Output the [X, Y] coordinate of the center of the cell containing the given text.  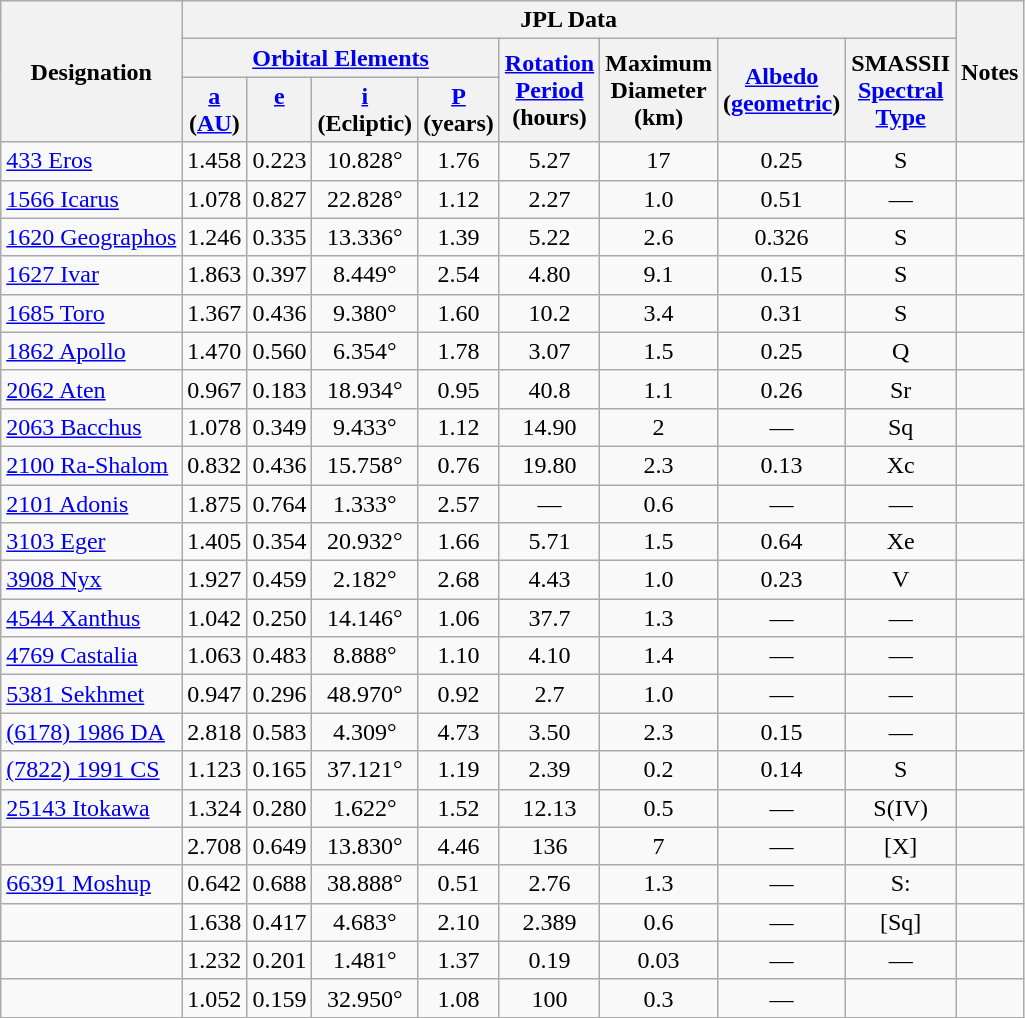
1.08 [459, 998]
1.638 [214, 922]
e [280, 110]
1862 Apollo [92, 351]
0.296 [280, 694]
1.10 [459, 656]
0.95 [459, 389]
3103 Eger [92, 542]
Sq [901, 427]
P(years) [459, 110]
0.483 [280, 656]
0.31 [781, 313]
0.19 [549, 960]
2 [659, 427]
17 [659, 161]
V [901, 580]
0.26 [781, 389]
0.2 [659, 770]
1.246 [214, 237]
0.23 [781, 580]
2.389 [549, 922]
25143 Itokawa [92, 808]
2.57 [459, 503]
2.27 [549, 199]
4.73 [459, 732]
2063 Bacchus [92, 427]
0.13 [781, 465]
9.1 [659, 275]
0.967 [214, 389]
3.07 [549, 351]
Xe [901, 542]
1.1 [659, 389]
0.76 [459, 465]
RotationPeriod(hours) [549, 90]
5.71 [549, 542]
10.828° [365, 161]
2.54 [459, 275]
1.927 [214, 580]
4.683° [365, 922]
(6178) 1986 DA [92, 732]
0.223 [280, 161]
S(IV) [901, 808]
19.80 [549, 465]
Designation [92, 72]
0.649 [280, 846]
18.934° [365, 389]
2.708 [214, 846]
[Sq] [901, 922]
100 [549, 998]
1.875 [214, 503]
1.78 [459, 351]
136 [549, 846]
1.470 [214, 351]
0.64 [781, 542]
0.827 [280, 199]
0.165 [280, 770]
10.2 [549, 313]
0.354 [280, 542]
2062 Aten [92, 389]
3.50 [549, 732]
Sr [901, 389]
0.832 [214, 465]
JPL Data [569, 20]
22.828° [365, 199]
0.459 [280, 580]
1566 Icarus [92, 199]
2100 Ra-Shalom [92, 465]
1.367 [214, 313]
SMASSIISpectralType [901, 90]
MaximumDiameter(km) [659, 90]
0.688 [280, 884]
1.66 [459, 542]
2.182° [365, 580]
1685 Toro [92, 313]
1.06 [459, 618]
0.335 [280, 237]
1.39 [459, 237]
S: [901, 884]
2101 Adonis [92, 503]
1.76 [459, 161]
13.830° [365, 846]
1.481° [365, 960]
2.68 [459, 580]
37.7 [549, 618]
5381 Sekhmet [92, 694]
15.758° [365, 465]
1.863 [214, 275]
0.560 [280, 351]
433 Eros [92, 161]
1.042 [214, 618]
i(Ecliptic) [365, 110]
Q [901, 351]
1.063 [214, 656]
0.642 [214, 884]
0.201 [280, 960]
3908 Nyx [92, 580]
5.22 [549, 237]
Notes [990, 72]
0.3 [659, 998]
1.232 [214, 960]
5.27 [549, 161]
2.6 [659, 237]
37.121° [365, 770]
0.5 [659, 808]
8.888° [365, 656]
1.458 [214, 161]
(7822) 1991 CS [92, 770]
1.52 [459, 808]
32.950° [365, 998]
14.90 [549, 427]
0.14 [781, 770]
Albedo(geometric) [781, 90]
0.250 [280, 618]
1.4 [659, 656]
0.92 [459, 694]
4.46 [459, 846]
2.39 [549, 770]
0.03 [659, 960]
1.19 [459, 770]
0.417 [280, 922]
0.349 [280, 427]
0.159 [280, 998]
1.052 [214, 998]
0.183 [280, 389]
7 [659, 846]
4769 Castalia [92, 656]
3.4 [659, 313]
9.433° [365, 427]
13.336° [365, 237]
1.405 [214, 542]
4.80 [549, 275]
4.309° [365, 732]
a(AU) [214, 110]
4.10 [549, 656]
2.76 [549, 884]
[X] [901, 846]
1.622° [365, 808]
0.280 [280, 808]
4.43 [549, 580]
0.326 [781, 237]
2.10 [459, 922]
4544 Xanthus [92, 618]
38.888° [365, 884]
1.60 [459, 313]
Xc [901, 465]
1.333° [365, 503]
1.324 [214, 808]
1.37 [459, 960]
9.380° [365, 313]
48.970° [365, 694]
0.583 [280, 732]
2.818 [214, 732]
8.449° [365, 275]
1620 Geographos [92, 237]
1.123 [214, 770]
6.354° [365, 351]
14.146° [365, 618]
0.947 [214, 694]
0.397 [280, 275]
1627 Ivar [92, 275]
0.764 [280, 503]
2.7 [549, 694]
40.8 [549, 389]
20.932° [365, 542]
12.13 [549, 808]
Orbital Elements [341, 58]
66391 Moshup [92, 884]
